Extract the (X, Y) coordinate from the center of the cell holding the provided text.  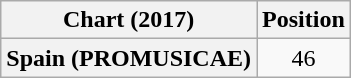
Spain (PROMUSICAE) (129, 58)
Position (304, 20)
Chart (2017) (129, 20)
46 (304, 58)
